Find where the given text appears and provide that cell's center as [X, Y] coordinate. 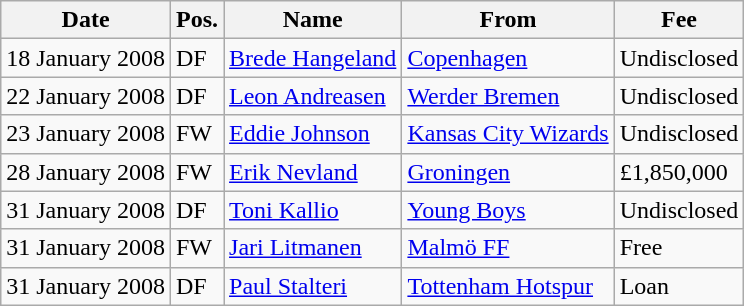
Eddie Johnson [313, 134]
Copenhagen [508, 58]
Leon Andreasen [313, 96]
22 January 2008 [86, 96]
Brede Hangeland [313, 58]
Loan [679, 286]
Free [679, 248]
£1,850,000 [679, 172]
Young Boys [508, 210]
Groningen [508, 172]
Jari Litmanen [313, 248]
Erik Nevland [313, 172]
18 January 2008 [86, 58]
From [508, 20]
Date [86, 20]
28 January 2008 [86, 172]
Paul Stalteri [313, 286]
Tottenham Hotspur [508, 286]
23 January 2008 [86, 134]
Malmö FF [508, 248]
Kansas City Wizards [508, 134]
Pos. [196, 20]
Toni Kallio [313, 210]
Name [313, 20]
Fee [679, 20]
Werder Bremen [508, 96]
